Provide the (X, Y) coordinate of the cell's center where the given text is located.  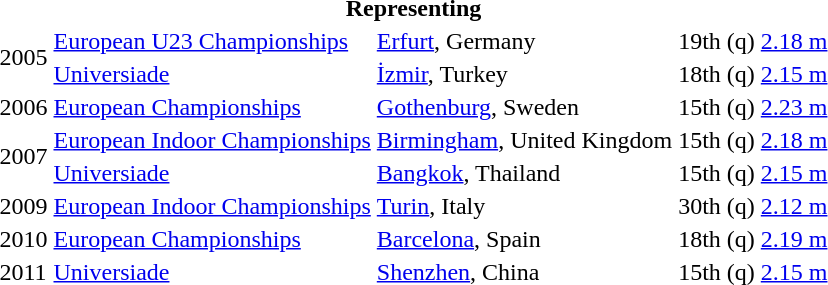
Barcelona, Spain (524, 239)
Birmingham, United Kingdom (524, 140)
European U23 Championships (212, 41)
30th (q) (717, 206)
19th (q) (717, 41)
Erfurt, Germany (524, 41)
Bangkok, Thailand (524, 173)
İzmir, Turkey (524, 74)
Gothenburg, Sweden (524, 107)
Turin, Italy (524, 206)
